Pinpoint the cell where the given text exists, returning its [x, y] midpoint coordinate. 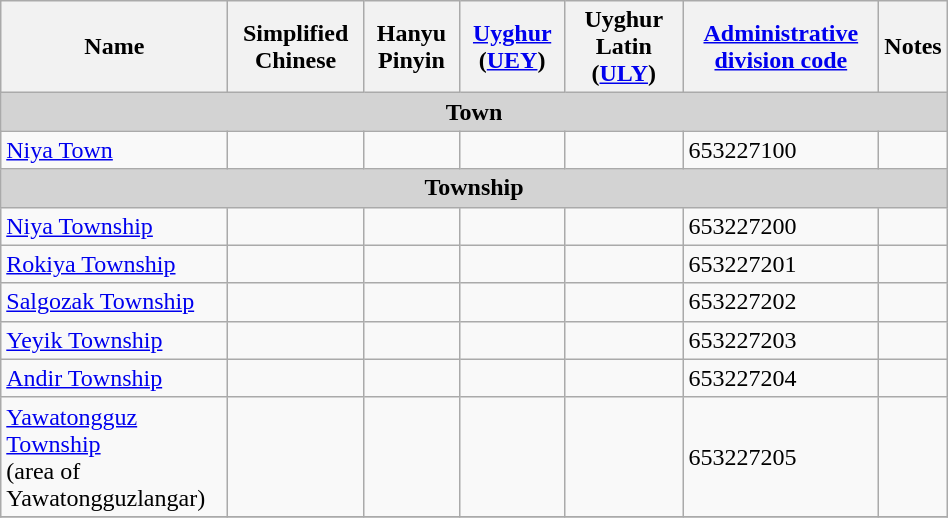
653227100 [781, 150]
Uyghur Latin (ULY) [624, 47]
Salgozak Township [114, 302]
Andir Township [114, 378]
653227205 [781, 456]
653227201 [781, 264]
Town [474, 112]
Niya Township [114, 226]
Rokiya Township [114, 264]
653227203 [781, 340]
Yawatongguz Township(area of Yawatongguzlangar) [114, 456]
653227202 [781, 302]
Notes [913, 47]
653227200 [781, 226]
Township [474, 188]
Simplified Chinese [296, 47]
Administrative division code [781, 47]
Uyghur (UEY) [512, 47]
Niya Town [114, 150]
Hanyu Pinyin [411, 47]
653227204 [781, 378]
Name [114, 47]
Yeyik Township [114, 340]
